Capture the cell that displays the provided text and extract its (X, Y) central coordinate. 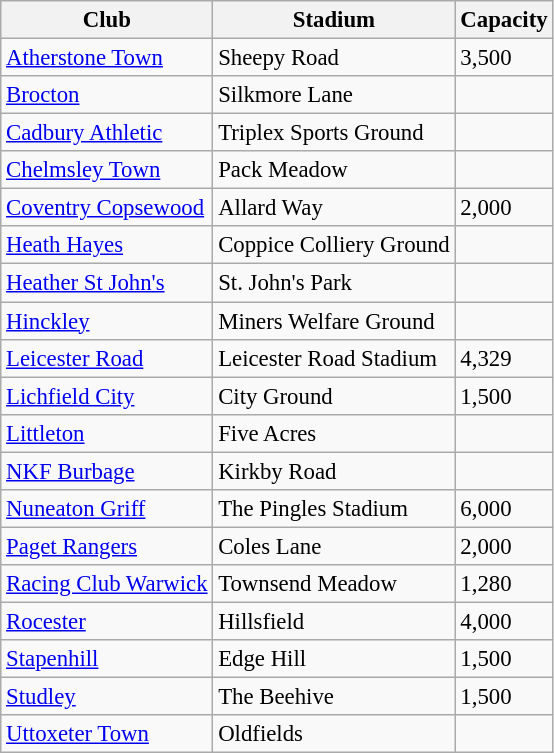
City Ground (334, 396)
Brocton (107, 95)
Atherstone Town (107, 58)
Littleton (107, 433)
Townsend Meadow (334, 584)
6,000 (504, 509)
Uttoxeter Town (107, 734)
Rocester (107, 621)
Chelmsley Town (107, 170)
Stapenhill (107, 659)
Coventry Copsewood (107, 208)
Miners Welfare Ground (334, 321)
The Beehive (334, 697)
3,500 (504, 58)
Pack Meadow (334, 170)
Silkmore Lane (334, 95)
Coles Lane (334, 546)
St. John's Park (334, 283)
Heather St John's (107, 283)
Hillsfield (334, 621)
Leicester Road Stadium (334, 358)
Paget Rangers (107, 546)
Allard Way (334, 208)
Hinckley (107, 321)
The Pingles Stadium (334, 509)
Studley (107, 697)
Kirkby Road (334, 471)
4,329 (504, 358)
Five Acres (334, 433)
Racing Club Warwick (107, 584)
4,000 (504, 621)
Coppice Colliery Ground (334, 245)
Oldfields (334, 734)
Capacity (504, 20)
Cadbury Athletic (107, 133)
Club (107, 20)
Nuneaton Griff (107, 509)
Sheepy Road (334, 58)
Lichfield City (107, 396)
Triplex Sports Ground (334, 133)
NKF Burbage (107, 471)
Leicester Road (107, 358)
Heath Hayes (107, 245)
1,280 (504, 584)
Edge Hill (334, 659)
Stadium (334, 20)
